Provide the (x, y) coordinate of the cell's center where the given text is located.  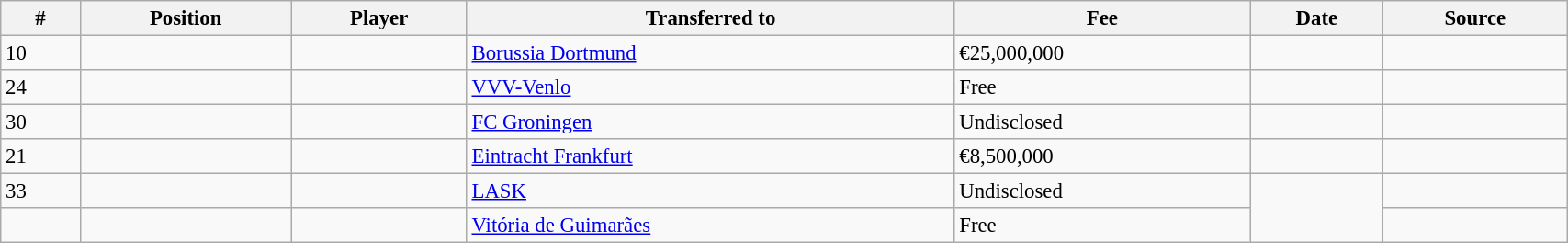
VVV-Venlo (711, 87)
Vitória de Guimarães (711, 226)
33 (40, 191)
LASK (711, 191)
Source (1475, 18)
Player (378, 18)
10 (40, 53)
30 (40, 122)
24 (40, 87)
Transferred to (711, 18)
# (40, 18)
21 (40, 156)
€8,500,000 (1102, 156)
Date (1317, 18)
Fee (1102, 18)
Position (186, 18)
Eintracht Frankfurt (711, 156)
FC Groningen (711, 122)
€25,000,000 (1102, 53)
Borussia Dortmund (711, 53)
